Capture the cell that displays the provided text and extract its (x, y) central coordinate. 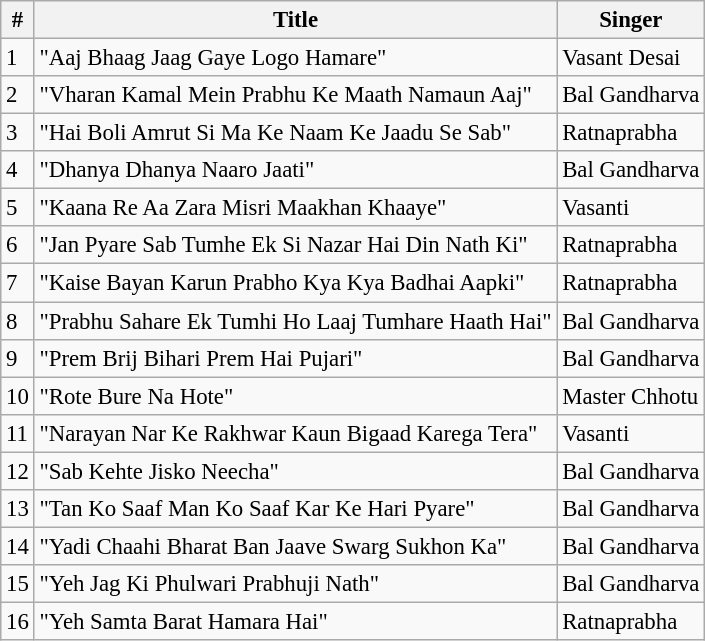
6 (18, 245)
9 (18, 358)
# (18, 20)
14 (18, 546)
16 (18, 621)
13 (18, 509)
"Prem Brij Bihari Prem Hai Pujari" (296, 358)
"Sab Kehte Jisko Neecha" (296, 471)
"Vharan Kamal Mein Prabhu Ke Maath Namaun Aaj" (296, 95)
11 (18, 433)
"Aaj Bhaag Jaag Gaye Logo Hamare" (296, 58)
1 (18, 58)
"Prabhu Sahare Ek Tumhi Ho Laaj Tumhare Haath Hai" (296, 321)
15 (18, 584)
"Yadi Chaahi Bharat Ban Jaave Swarg Sukhon Ka" (296, 546)
4 (18, 170)
12 (18, 471)
3 (18, 133)
7 (18, 283)
Vasant Desai (631, 58)
10 (18, 396)
"Jan Pyare Sab Tumhe Ek Si Nazar Hai Din Nath Ki" (296, 245)
"Tan Ko Saaf Man Ko Saaf Kar Ke Hari Pyare" (296, 509)
"Rote Bure Na Hote" (296, 396)
"Kaise Bayan Karun Prabho Kya Kya Badhai Aapki" (296, 283)
"Yeh Samta Barat Hamara Hai" (296, 621)
"Yeh Jag Ki Phulwari Prabhuji Nath" (296, 584)
"Dhanya Dhanya Naaro Jaati" (296, 170)
"Kaana Re Aa Zara Misri Maakhan Khaaye" (296, 208)
"Hai Boli Amrut Si Ma Ke Naam Ke Jaadu Se Sab" (296, 133)
"Narayan Nar Ke Rakhwar Kaun Bigaad Karega Tera" (296, 433)
2 (18, 95)
8 (18, 321)
Singer (631, 20)
Master Chhotu (631, 396)
Title (296, 20)
5 (18, 208)
